From the cell containing the given text, extract its center point as [X, Y] coordinate. 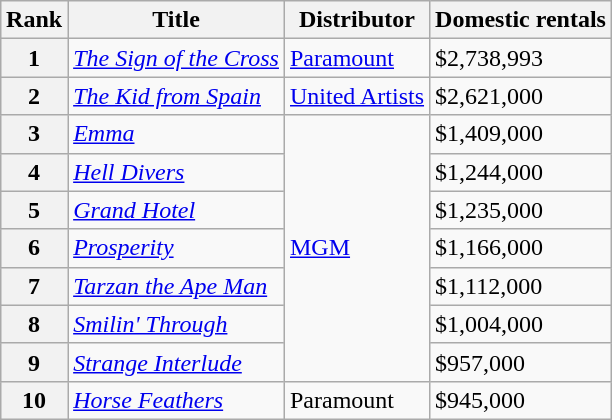
$1,112,000 [521, 286]
Rank [34, 20]
Smilin' Through [176, 324]
9 [34, 362]
MGM [356, 248]
Grand Hotel [176, 210]
Horse Feathers [176, 400]
10 [34, 400]
Prosperity [176, 248]
6 [34, 248]
$945,000 [521, 400]
$1,004,000 [521, 324]
3 [34, 134]
4 [34, 172]
5 [34, 210]
The Sign of the Cross [176, 58]
United Artists [356, 96]
The Kid from Spain [176, 96]
Hell Divers [176, 172]
Strange Interlude [176, 362]
7 [34, 286]
$1,244,000 [521, 172]
$1,409,000 [521, 134]
$1,235,000 [521, 210]
Title [176, 20]
$1,166,000 [521, 248]
$957,000 [521, 362]
Tarzan the Ape Man [176, 286]
Emma [176, 134]
1 [34, 58]
$2,621,000 [521, 96]
8 [34, 324]
Distributor [356, 20]
Domestic rentals [521, 20]
$2,738,993 [521, 58]
2 [34, 96]
